Return [x, y] of the center of cell containing provided text 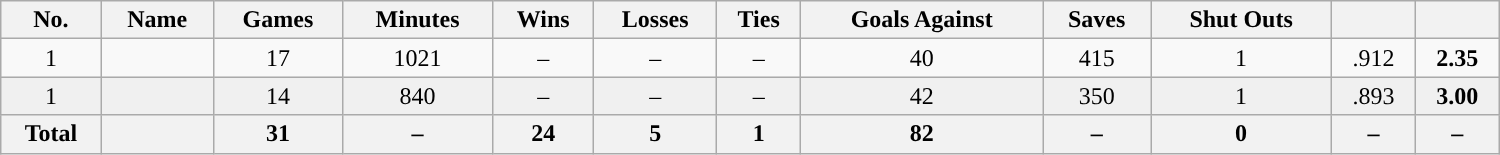
Games [278, 20]
24 [544, 134]
Total [51, 134]
31 [278, 134]
40 [922, 58]
1021 [417, 58]
Losses [656, 20]
42 [922, 96]
5 [656, 134]
350 [1097, 96]
Goals Against [922, 20]
82 [922, 134]
3.00 [1457, 96]
Saves [1097, 20]
Wins [544, 20]
.893 [1373, 96]
14 [278, 96]
415 [1097, 58]
Minutes [417, 20]
0 [1242, 134]
840 [417, 96]
No. [51, 20]
Ties [759, 20]
2.35 [1457, 58]
Name [157, 20]
.912 [1373, 58]
Shut Outs [1242, 20]
17 [278, 58]
